Capture the cell that displays the provided text and extract its [X, Y] central coordinate. 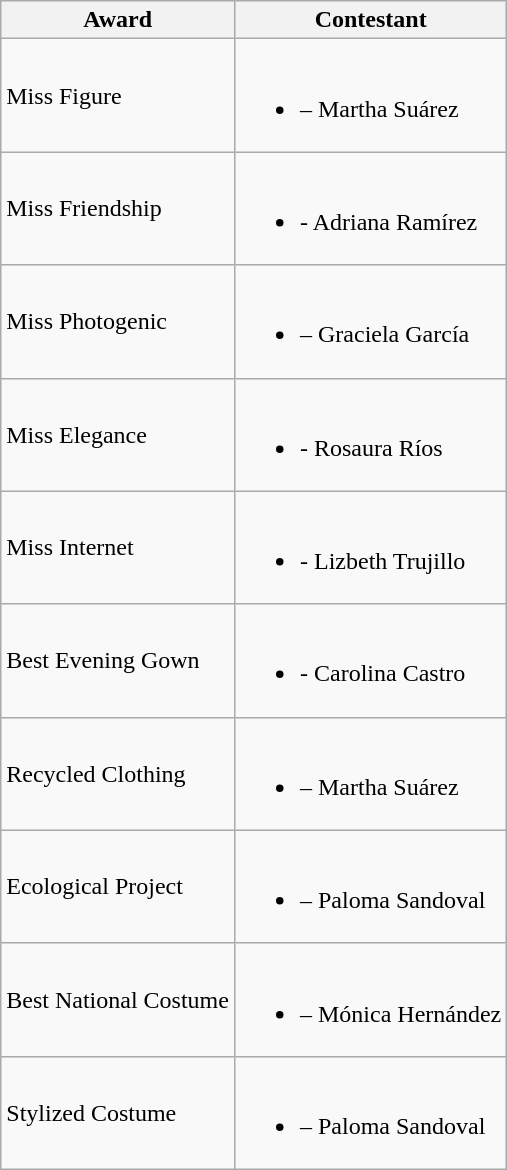
Best National Costume [118, 1000]
Ecological Project [118, 886]
– Mónica Hernández [370, 1000]
Miss Internet [118, 548]
Stylized Costume [118, 1112]
Recycled Clothing [118, 774]
Miss Elegance [118, 434]
Miss Friendship [118, 208]
- Adriana Ramírez [370, 208]
Miss Photogenic [118, 322]
Best Evening Gown [118, 660]
Award [118, 20]
- Carolina Castro [370, 660]
– Graciela García [370, 322]
- Lizbeth Trujillo [370, 548]
Contestant [370, 20]
- Rosaura Ríos [370, 434]
Miss Figure [118, 96]
